Identify which cell holds the provided text, then report its (X, Y) central coordinate. 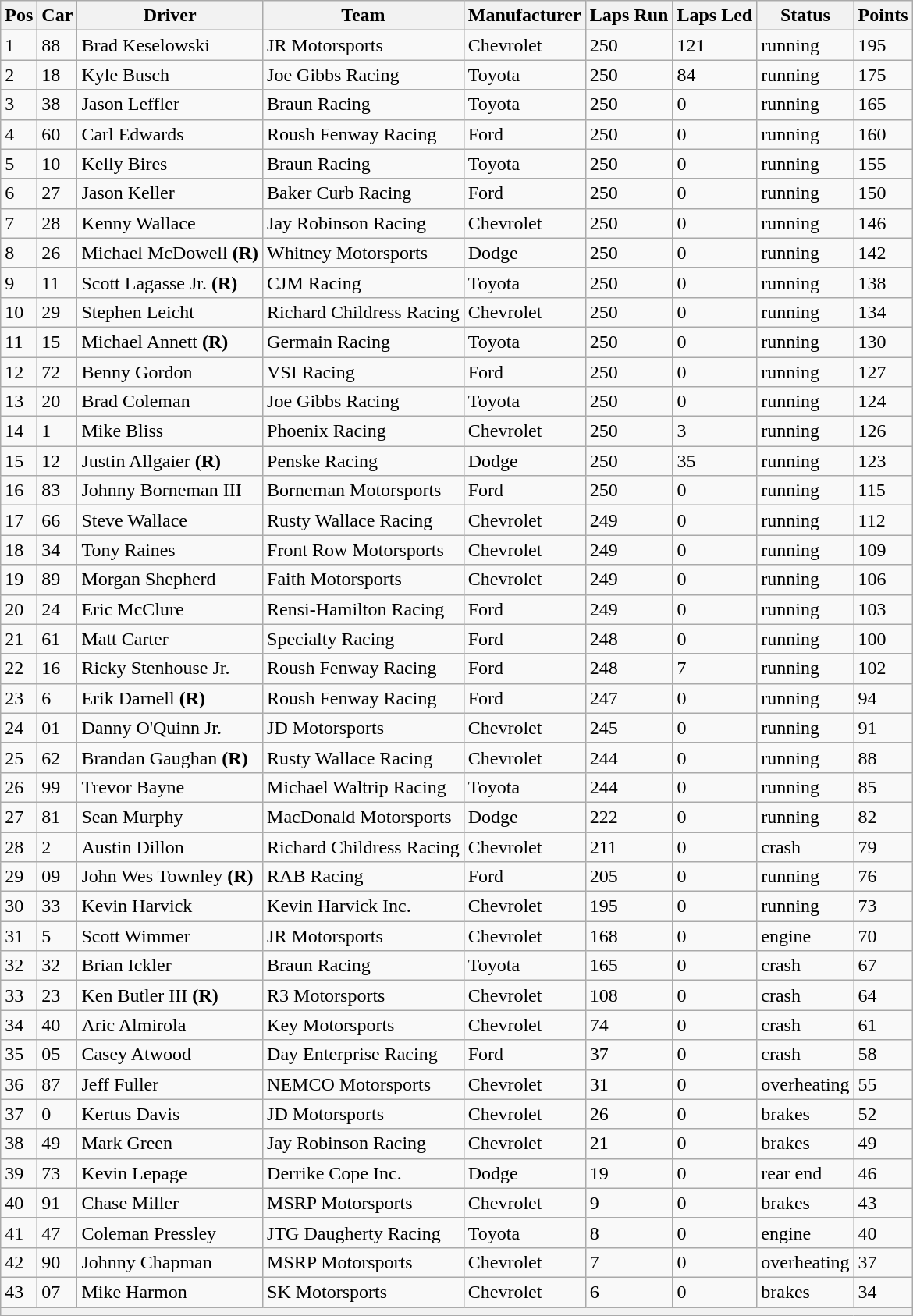
85 (883, 787)
222 (629, 817)
74 (629, 1025)
Mike Bliss (170, 431)
Mike Harmon (170, 1292)
Austin Dillon (170, 846)
R3 Motorsports (364, 995)
17 (19, 520)
Michael Waltrip Racing (364, 787)
Brandan Gaughan (R) (170, 757)
07 (58, 1292)
108 (629, 995)
42 (19, 1262)
Key Motorsports (364, 1025)
155 (883, 164)
MacDonald Motorsports (364, 817)
67 (883, 966)
Tony Raines (170, 550)
36 (19, 1084)
55 (883, 1084)
150 (883, 193)
81 (58, 817)
Kyle Busch (170, 75)
87 (58, 1084)
Johnny Chapman (170, 1262)
NEMCO Motorsports (364, 1084)
Laps Led (715, 16)
64 (883, 995)
Phoenix Racing (364, 431)
Status (805, 16)
211 (629, 846)
Jason Keller (170, 193)
13 (19, 402)
106 (883, 580)
94 (883, 698)
14 (19, 431)
66 (58, 520)
JTG Daugherty Racing (364, 1233)
83 (58, 491)
127 (883, 372)
52 (883, 1114)
Erik Darnell (R) (170, 698)
Kenny Wallace (170, 223)
205 (629, 877)
Baker Curb Racing (364, 193)
Driver (170, 16)
Team (364, 16)
Brad Coleman (170, 402)
Casey Atwood (170, 1055)
146 (883, 223)
Johnny Borneman III (170, 491)
Michael Annett (R) (170, 342)
Matt Carter (170, 639)
160 (883, 134)
247 (629, 698)
John Wes Townley (R) (170, 877)
79 (883, 846)
115 (883, 491)
30 (19, 906)
Carl Edwards (170, 134)
Stephen Leicht (170, 312)
Mark Green (170, 1144)
Brian Ickler (170, 966)
100 (883, 639)
05 (58, 1055)
Kelly Bires (170, 164)
Front Row Motorsports (364, 550)
Aric Almirola (170, 1025)
01 (58, 728)
Whitney Motorsports (364, 253)
47 (58, 1233)
Kevin Lepage (170, 1173)
Sean Murphy (170, 817)
123 (883, 461)
Steve Wallace (170, 520)
Car (58, 16)
Chase Miller (170, 1203)
Trevor Bayne (170, 787)
Derrike Cope Inc. (364, 1173)
09 (58, 877)
Ken Butler III (R) (170, 995)
Scott Wimmer (170, 936)
Points (883, 16)
Pos (19, 16)
58 (883, 1055)
Brad Keselowski (170, 45)
Day Enterprise Racing (364, 1055)
RAB Racing (364, 877)
Germain Racing (364, 342)
90 (58, 1262)
Kevin Harvick Inc. (364, 906)
Penske Racing (364, 461)
Laps Run (629, 16)
121 (715, 45)
102 (883, 669)
4 (19, 134)
Ricky Stenhouse Jr. (170, 669)
124 (883, 402)
46 (883, 1173)
39 (19, 1173)
SK Motorsports (364, 1292)
168 (629, 936)
Scott Lagasse Jr. (R) (170, 282)
Rensi-Hamilton Racing (364, 609)
Morgan Shepherd (170, 580)
Borneman Motorsports (364, 491)
CJM Racing (364, 282)
Coleman Pressley (170, 1233)
Michael McDowell (R) (170, 253)
25 (19, 757)
76 (883, 877)
60 (58, 134)
138 (883, 282)
84 (715, 75)
134 (883, 312)
Faith Motorsports (364, 580)
82 (883, 817)
62 (58, 757)
Kertus Davis (170, 1114)
109 (883, 550)
72 (58, 372)
89 (58, 580)
126 (883, 431)
245 (629, 728)
41 (19, 1233)
Benny Gordon (170, 372)
70 (883, 936)
Justin Allgaier (R) (170, 461)
130 (883, 342)
103 (883, 609)
175 (883, 75)
Specialty Racing (364, 639)
Eric McClure (170, 609)
22 (19, 669)
112 (883, 520)
Kevin Harvick (170, 906)
142 (883, 253)
Jason Leffler (170, 105)
Jeff Fuller (170, 1084)
99 (58, 787)
Manufacturer (524, 16)
rear end (805, 1173)
VSI Racing (364, 372)
Danny O'Quinn Jr. (170, 728)
